Detect which cell encompasses the target text, then output its (X, Y) center coordinate. 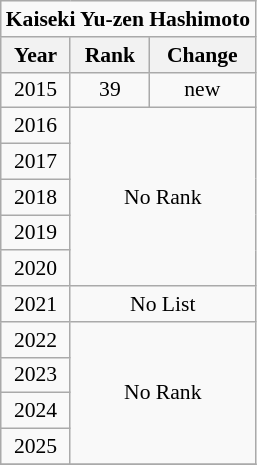
2017 (36, 162)
2022 (36, 340)
2015 (36, 90)
Kaiseki Yu-zen Hashimoto (128, 19)
2016 (36, 126)
2018 (36, 197)
2021 (36, 304)
2025 (36, 447)
new (202, 90)
No List (162, 304)
2020 (36, 269)
2024 (36, 411)
39 (110, 90)
2019 (36, 233)
Change (202, 55)
2023 (36, 375)
Year (36, 55)
Rank (110, 55)
